Return the (x, y) coordinate for the center point of the cell that contains the specified text.  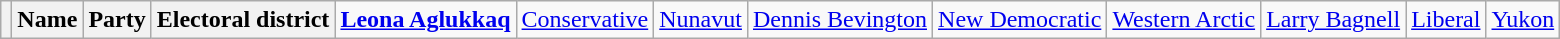
Conservative (585, 20)
Party (117, 20)
Leona Aglukkaq (426, 20)
Larry Bagnell (1334, 20)
Electoral district (243, 20)
Western Arctic (1184, 20)
New Democratic (1020, 20)
Nunavut (701, 20)
Name (48, 20)
Liberal (1446, 20)
Yukon (1523, 20)
Dennis Bevington (840, 20)
